Search for the cell housing the specified text and yield its (X, Y) center coordinate. 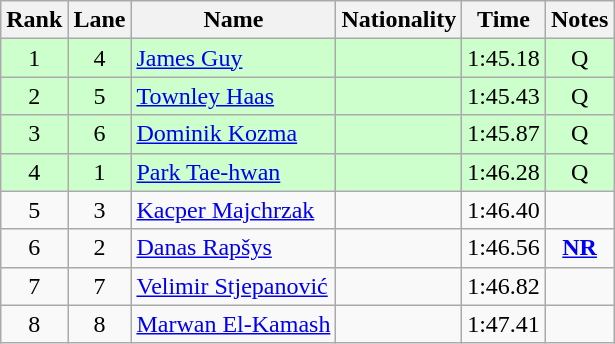
Lane (100, 20)
Kacper Majchrzak (234, 210)
1:45.87 (504, 134)
James Guy (234, 58)
Park Tae-hwan (234, 172)
1:45.43 (504, 96)
NR (579, 248)
1:46.56 (504, 248)
Nationality (399, 20)
Townley Haas (234, 96)
Name (234, 20)
Danas Rapšys (234, 248)
Notes (579, 20)
Time (504, 20)
1:46.40 (504, 210)
1:46.28 (504, 172)
Rank (34, 20)
1:47.41 (504, 324)
1:46.82 (504, 286)
Marwan El-Kamash (234, 324)
1:45.18 (504, 58)
Dominik Kozma (234, 134)
Velimir Stjepanović (234, 286)
